Pinpoint the cell where the given text exists, returning its [x, y] midpoint coordinate. 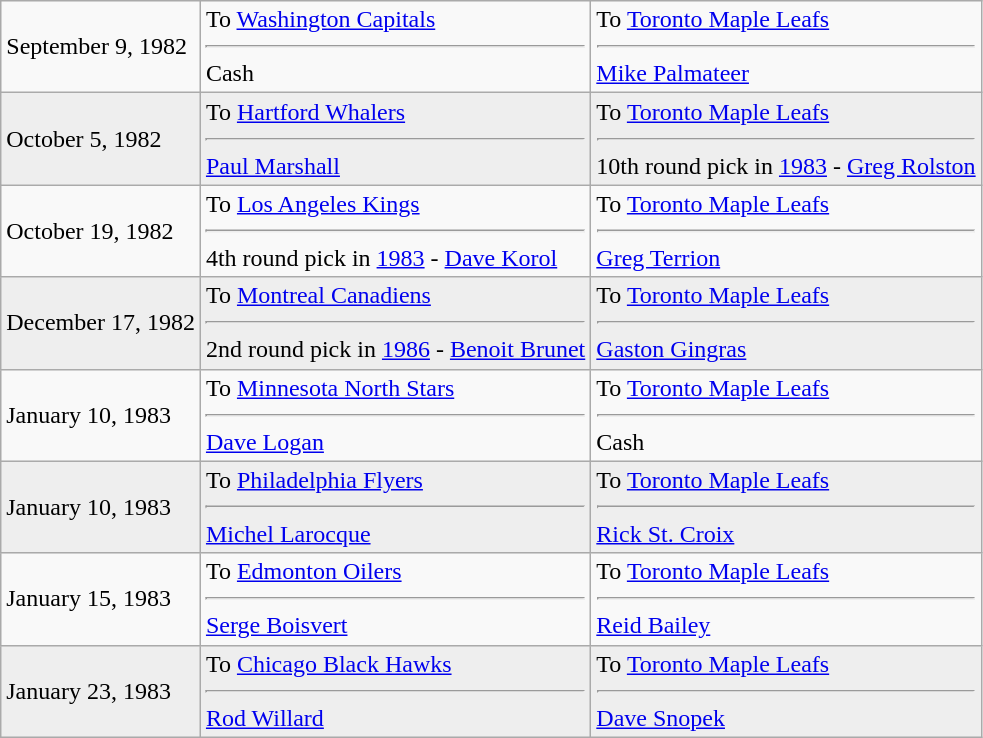
October 19, 1982 [101, 231]
To Toronto Maple Leafs10th round pick in 1983 - Greg Rolston [786, 139]
To Los Angeles Kings4th round pick in 1983 - Dave Korol [395, 231]
January 23, 1983 [101, 691]
January 15, 1983 [101, 599]
To Toronto Maple LeafsReid Bailey [786, 599]
To Toronto Maple LeafsMike Palmateer [786, 47]
December 17, 1982 [101, 323]
To Toronto Maple LeafsCash [786, 415]
To Toronto Maple LeafsRick St. Croix [786, 507]
September 9, 1982 [101, 47]
To Montreal Canadiens2nd round pick in 1986 - Benoit Brunet [395, 323]
To Toronto Maple LeafsDave Snopek [786, 691]
To Hartford WhalersPaul Marshall [395, 139]
To Philadelphia FlyersMichel Larocque [395, 507]
To Chicago Black HawksRod Willard [395, 691]
To Minnesota North StarsDave Logan [395, 415]
October 5, 1982 [101, 139]
To Toronto Maple LeafsGaston Gingras [786, 323]
To Toronto Maple LeafsGreg Terrion [786, 231]
To Washington CapitalsCash [395, 47]
To Edmonton OilersSerge Boisvert [395, 599]
